Detect which cell encompasses the target text, then output its (x, y) center coordinate. 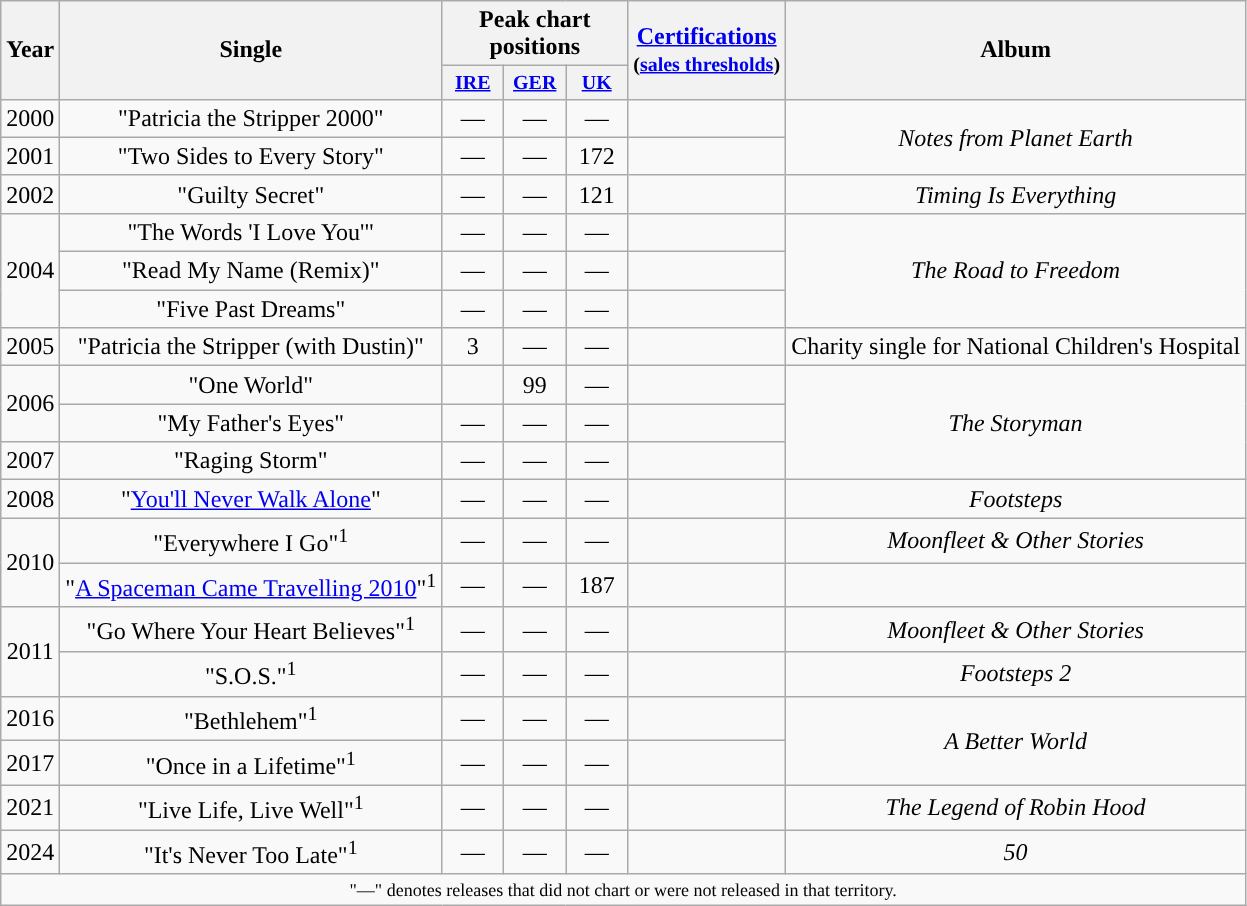
Notes from Planet Earth (1016, 137)
"—" denotes releases that did not chart or were not released in that territory. (624, 890)
2011 (30, 652)
Year (30, 50)
2001 (30, 156)
UK (597, 82)
187 (597, 586)
Timing Is Everything (1016, 194)
"You'll Never Walk Alone" (251, 499)
172 (597, 156)
"Read My Name (Remix)" (251, 271)
The Storyman (1016, 423)
50 (1016, 852)
Certifications(sales thresholds) (707, 50)
"Once in a Lifetime"1 (251, 764)
"Live Life, Live Well"1 (251, 808)
"It's Never Too Late"1 (251, 852)
"Five Past Dreams" (251, 309)
"Raging Storm" (251, 461)
2002 (30, 194)
Footsteps (1016, 499)
Footsteps 2 (1016, 674)
2004 (30, 270)
The Road to Freedom (1016, 270)
121 (597, 194)
2000 (30, 118)
"My Father's Eyes" (251, 423)
"Patricia the Stripper (with Dustin)" (251, 347)
"Go Where Your Heart Believes"1 (251, 630)
2016 (30, 718)
"The Words 'I Love You'" (251, 232)
GER (535, 82)
Charity single for National Children's Hospital (1016, 347)
99 (535, 385)
"Patricia the Stripper 2000" (251, 118)
Single (251, 50)
2021 (30, 808)
2017 (30, 764)
2005 (30, 347)
"S.O.S."1 (251, 674)
"Bethlehem"1 (251, 718)
"Two Sides to Every Story" (251, 156)
2008 (30, 499)
2010 (30, 562)
2007 (30, 461)
A Better World (1016, 740)
IRE (473, 82)
Peak chart positions (535, 34)
The Legend of Robin Hood (1016, 808)
"One World" (251, 385)
Album (1016, 50)
"A Spaceman Came Travelling 2010"1 (251, 586)
"Everywhere I Go"1 (251, 540)
3 (473, 347)
"Guilty Secret" (251, 194)
2024 (30, 852)
2006 (30, 404)
